Capture the cell that displays the provided text and extract its (x, y) central coordinate. 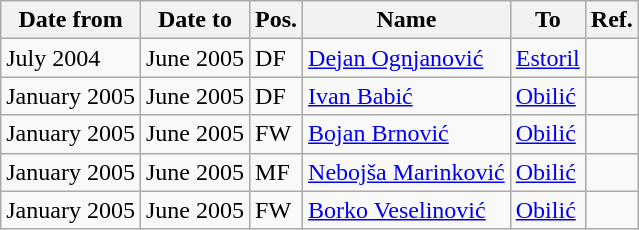
Pos. (276, 20)
Ivan Babić (407, 96)
Name (407, 20)
To (548, 20)
Ref. (612, 20)
July 2004 (71, 58)
Date from (71, 20)
Estoril (548, 58)
Dejan Ognjanović (407, 58)
Date to (194, 20)
Nebojša Marinković (407, 172)
Bojan Brnović (407, 134)
MF (276, 172)
Borko Veselinović (407, 210)
